Locate the cell with the specified text and output its (x, y) center coordinate. 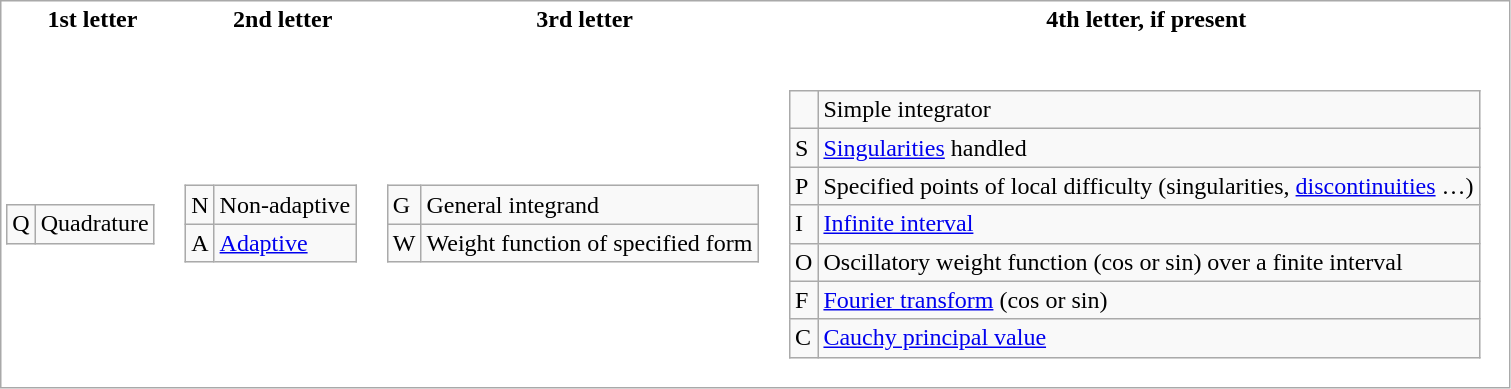
Quadrature (94, 224)
Q Quadrature (92, 211)
3rd letter (584, 19)
Non-adaptive (285, 205)
Fourier transform (cos or sin) (1148, 300)
N Non-adaptive A Adaptive (282, 211)
G General integrand W Weight function of specified form (584, 211)
I (804, 224)
Singularities handled (1148, 148)
O (804, 262)
C (804, 338)
P (804, 186)
A (200, 243)
Weight function of specified form (590, 243)
4th letter, if present (1146, 19)
N (200, 205)
Oscillatory weight function (cos or sin) over a finite interval (1148, 262)
G (404, 205)
S (804, 148)
Specified points of local difficulty (singularities, discontinuities …) (1148, 186)
F (804, 300)
Infinite interval (1148, 224)
General integrand (590, 205)
Simple integrator (1148, 110)
Adaptive (285, 243)
Q (21, 224)
2nd letter (282, 19)
1st letter (92, 19)
Cauchy principal value (1148, 338)
W (404, 243)
